Scan for the cell matching the given text and deliver its [X, Y] coordinate at center. 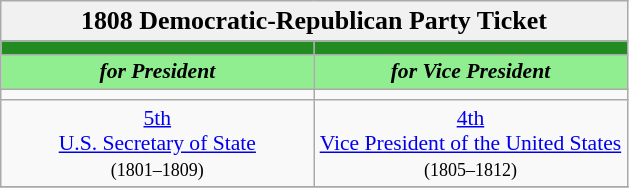
for President [158, 72]
1808 Democratic-Republican Party Ticket [314, 21]
4thVice President of the United States(1805–1812) [470, 144]
5thU.S. Secretary of State(1801–1809) [158, 144]
for Vice President [470, 72]
